Identify which cell holds the provided text, then report its (X, Y) central coordinate. 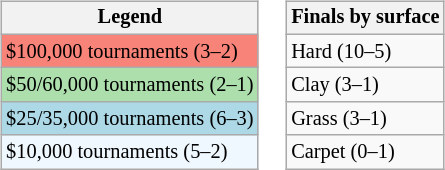
Grass (3–1) (365, 119)
$10,000 tournaments (5–2) (130, 152)
Hard (10–5) (365, 51)
$100,000 tournaments (3–2) (130, 51)
$50/60,000 tournaments (2–1) (130, 85)
$25/35,000 tournaments (6–3) (130, 119)
Clay (3–1) (365, 85)
Legend (130, 18)
Carpet (0–1) (365, 152)
Finals by surface (365, 18)
